Scan for the cell matching the given text and deliver its [x, y] coordinate at center. 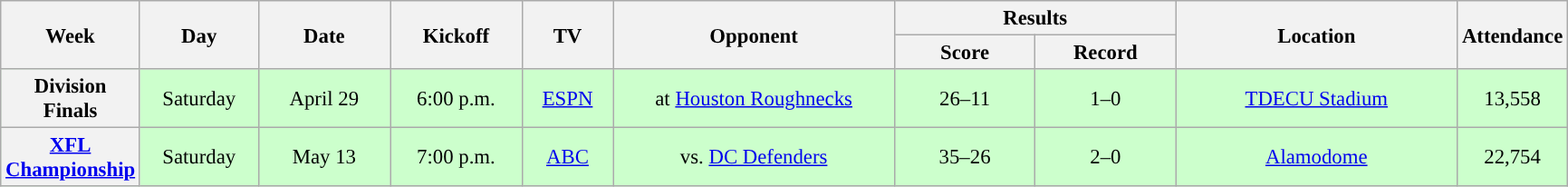
22,754 [1513, 158]
13,558 [1513, 98]
Kickoff [457, 34]
Record [1105, 53]
7:00 p.m. [457, 158]
April 29 [324, 98]
Results [1034, 18]
35–26 [964, 158]
Opponent [754, 34]
TDECU Stadium [1317, 98]
1–0 [1105, 98]
TV [567, 34]
at Houston Roughnecks [754, 98]
Division Finals [71, 98]
2–0 [1105, 158]
Attendance [1513, 34]
Alamodome [1317, 158]
26–11 [964, 98]
vs. DC Defenders [754, 158]
ABC [567, 158]
Day [199, 34]
Date [324, 34]
May 13 [324, 158]
Score [964, 53]
Week [71, 34]
Location [1317, 34]
ESPN [567, 98]
6:00 p.m. [457, 98]
XFL Championship [71, 158]
